Search for the cell housing the specified text and yield its [X, Y] center coordinate. 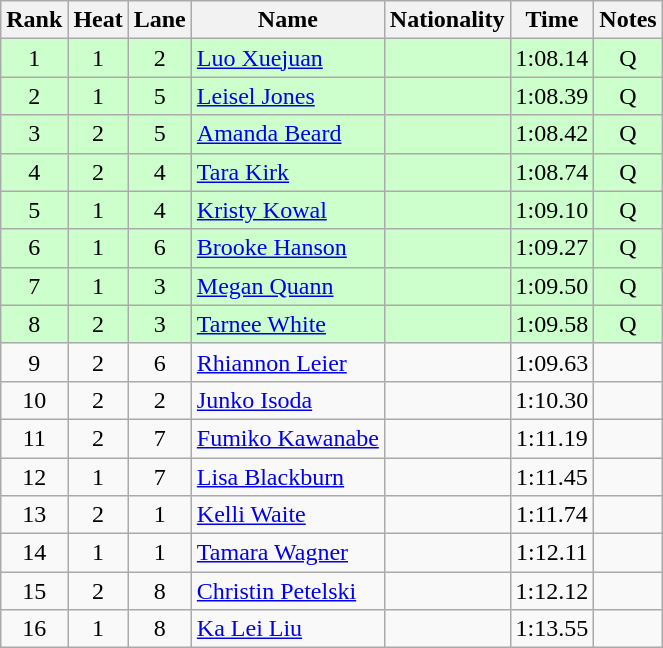
Lane [160, 20]
1:13.55 [552, 629]
15 [34, 591]
1:09.58 [552, 324]
1:08.14 [552, 58]
Rhiannon Leier [288, 362]
Amanda Beard [288, 134]
Fumiko Kawanabe [288, 438]
11 [34, 438]
14 [34, 553]
Ka Lei Liu [288, 629]
Heat [98, 20]
1:09.50 [552, 286]
Luo Xuejuan [288, 58]
Time [552, 20]
1:11.45 [552, 477]
12 [34, 477]
Nationality [447, 20]
1:09.63 [552, 362]
Rank [34, 20]
1:10.30 [552, 400]
Kristy Kowal [288, 210]
1:11.74 [552, 515]
Tamara Wagner [288, 553]
Kelli Waite [288, 515]
Lisa Blackburn [288, 477]
Tarnee White [288, 324]
1:11.19 [552, 438]
Leisel Jones [288, 96]
1:08.42 [552, 134]
1:12.12 [552, 591]
1:12.11 [552, 553]
1:08.74 [552, 172]
Name [288, 20]
Junko Isoda [288, 400]
9 [34, 362]
Brooke Hanson [288, 248]
10 [34, 400]
Notes [628, 20]
Megan Quann [288, 286]
13 [34, 515]
16 [34, 629]
Christin Petelski [288, 591]
Tara Kirk [288, 172]
1:09.10 [552, 210]
1:08.39 [552, 96]
1:09.27 [552, 248]
